Detect which cell encompasses the target text, then output its [x, y] center coordinate. 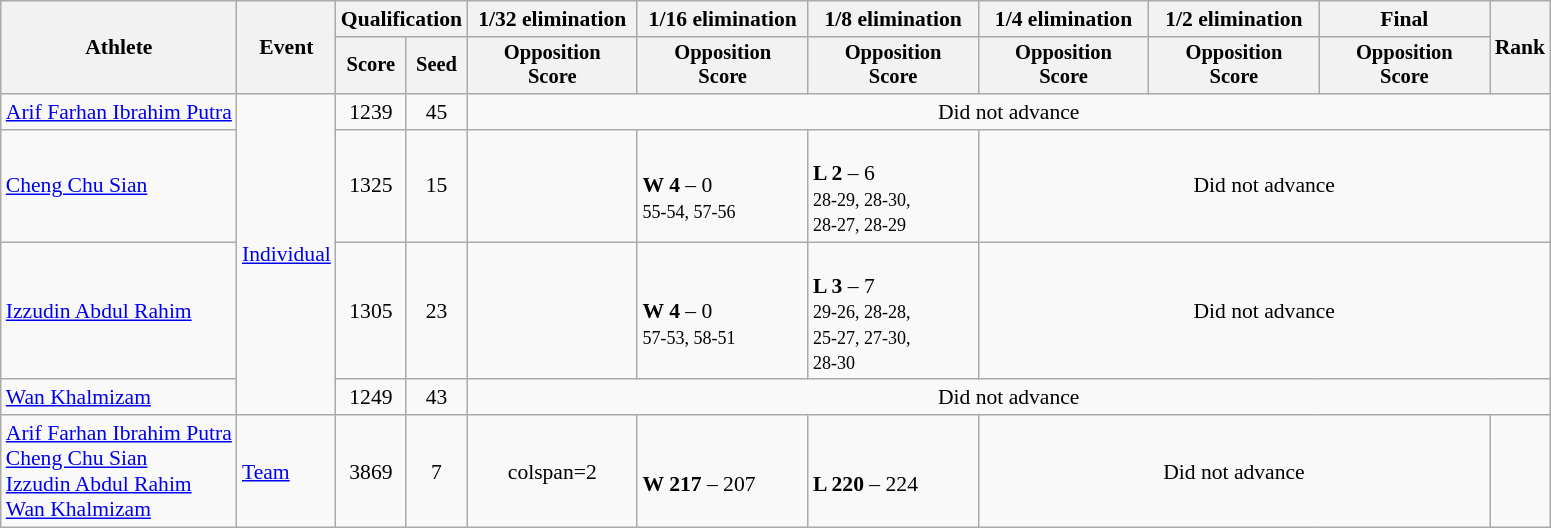
1/4 elimination [1063, 19]
W 4 – 057-53, 58-51 [722, 311]
Arif Farhan Ibrahim PutraCheng Chu SianIzzudin Abdul RahimWan Khalmizam [119, 471]
1/8 elimination [893, 19]
Score [371, 66]
Final [1404, 19]
W 4 – 055-54, 57-56 [722, 186]
W 217 – 207 [722, 471]
7 [436, 471]
L 3 – 729-26, 28-28, 25-27, 27-30, 28-30 [893, 311]
3869 [371, 471]
Seed [436, 66]
1/32 elimination [552, 19]
Rank [1520, 48]
L 2 – 628-29, 28-30, 28-27, 28-29 [893, 186]
colspan=2 [552, 471]
Wan Khalmizam [119, 398]
23 [436, 311]
1325 [371, 186]
Arif Farhan Ibrahim Putra [119, 112]
Event [286, 48]
1249 [371, 398]
Izzudin Abdul Rahim [119, 311]
Individual [286, 254]
1239 [371, 112]
Cheng Chu Sian [119, 186]
1/2 elimination [1234, 19]
15 [436, 186]
L 220 – 224 [893, 471]
43 [436, 398]
1305 [371, 311]
Qualification [402, 19]
Athlete [119, 48]
Team [286, 471]
1/16 elimination [722, 19]
45 [436, 112]
